Find where the given text appears and provide that cell's center as [x, y] coordinate. 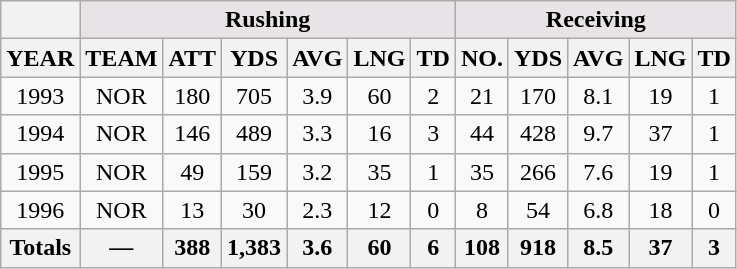
9.7 [598, 134]
8.5 [598, 248]
Rushing [268, 20]
2 [433, 96]
3.3 [318, 134]
NO. [482, 58]
1996 [40, 210]
6 [433, 248]
7.6 [598, 172]
918 [538, 248]
ATT [192, 58]
266 [538, 172]
1995 [40, 172]
170 [538, 96]
180 [192, 96]
18 [660, 210]
Totals [40, 248]
TEAM [122, 58]
108 [482, 248]
6.8 [598, 210]
30 [254, 210]
388 [192, 248]
1994 [40, 134]
Receiving [596, 20]
YEAR [40, 58]
8.1 [598, 96]
44 [482, 134]
159 [254, 172]
2.3 [318, 210]
489 [254, 134]
49 [192, 172]
13 [192, 210]
— [122, 248]
16 [380, 134]
8 [482, 210]
21 [482, 96]
54 [538, 210]
1,383 [254, 248]
705 [254, 96]
146 [192, 134]
3.6 [318, 248]
1993 [40, 96]
3.2 [318, 172]
428 [538, 134]
12 [380, 210]
3.9 [318, 96]
